From the cell containing the given text, extract its center point as (X, Y) coordinate. 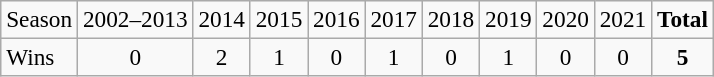
Season (40, 19)
Wins (40, 57)
2019 (508, 19)
2002–2013 (135, 19)
2020 (566, 19)
2016 (336, 19)
2018 (450, 19)
2014 (222, 19)
2017 (394, 19)
2 (222, 57)
5 (683, 57)
2015 (278, 19)
Total (683, 19)
2021 (622, 19)
